From the cell containing the given text, extract its center point as (x, y) coordinate. 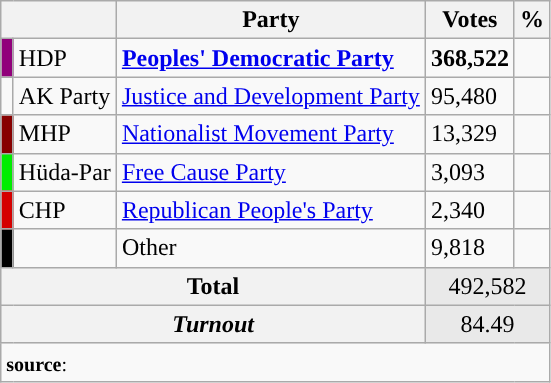
% (532, 20)
Hüda-Par (64, 172)
368,522 (470, 58)
Turnout (214, 324)
source: (276, 362)
2,340 (470, 210)
95,480 (470, 96)
84.49 (487, 324)
Other (270, 248)
HDP (64, 58)
13,329 (470, 134)
Free Cause Party (270, 172)
Nationalist Movement Party (270, 134)
3,093 (470, 172)
Votes (470, 20)
CHP (64, 210)
Party (270, 20)
492,582 (487, 286)
Republican People's Party (270, 210)
9,818 (470, 248)
AK Party (64, 96)
Justice and Development Party (270, 96)
Total (214, 286)
MHP (64, 134)
Peoples' Democratic Party (270, 58)
